Identify which cell holds the provided text, then report its (x, y) central coordinate. 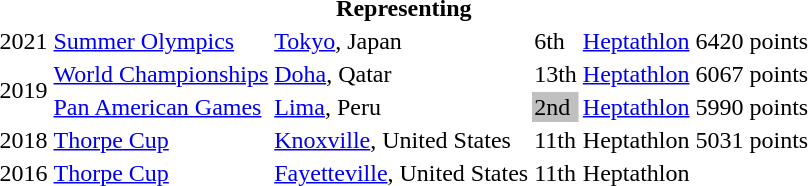
World Championships (161, 74)
Summer Olympics (161, 41)
Doha, Qatar (402, 74)
13th (556, 74)
Pan American Games (161, 107)
Knoxville, United States (402, 140)
Tokyo, Japan (402, 41)
6th (556, 41)
2nd (556, 107)
Thorpe Cup (161, 140)
11th (556, 140)
Lima, Peru (402, 107)
